Return the (x, y) coordinate for the center point of the cell that contains the specified text.  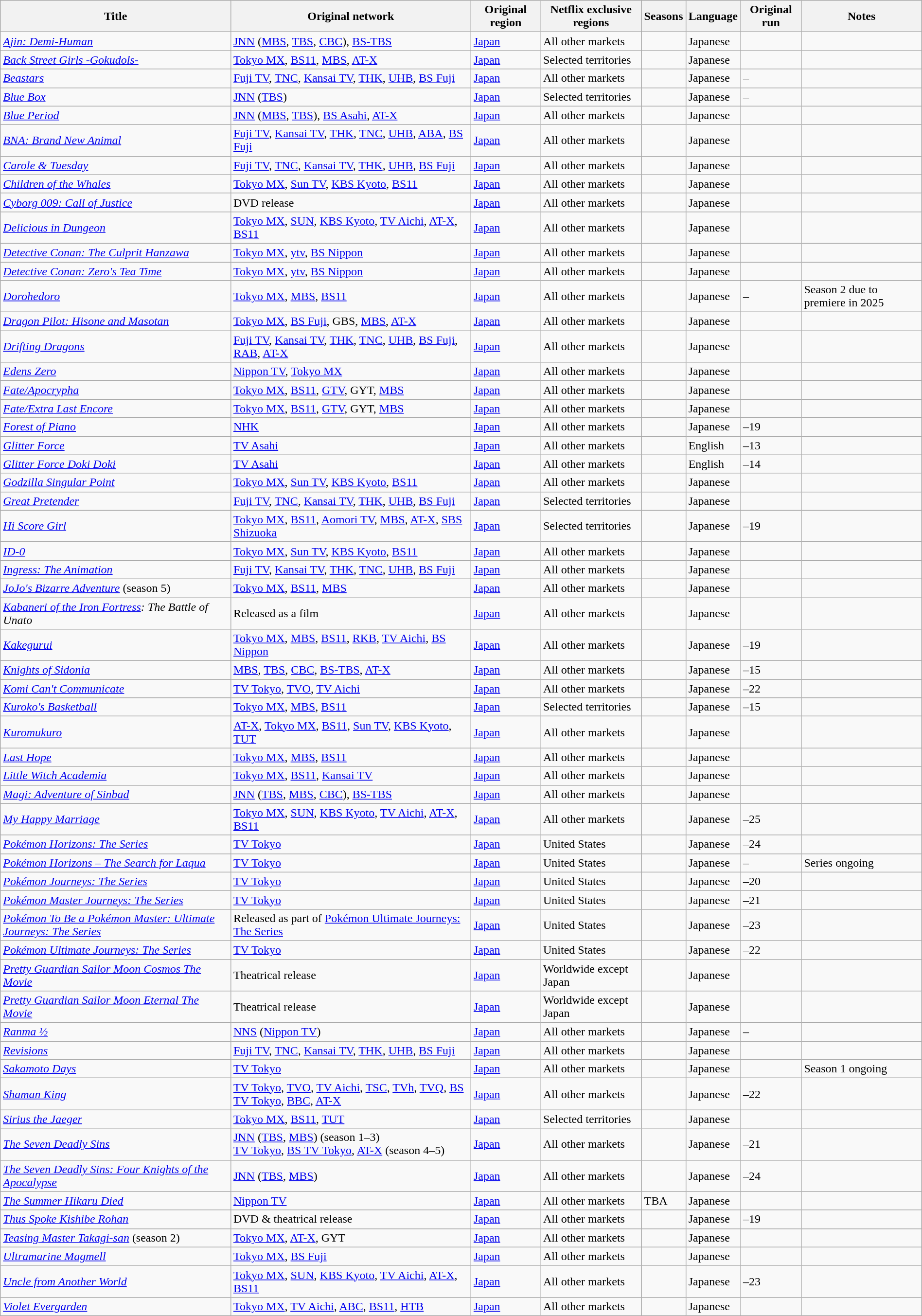
The Summer Hikaru Died (116, 1201)
Season 1 ongoing (862, 1069)
Tokyo MX, BS11, TUT (351, 1119)
Delicious in Dungeon (116, 228)
JNN (TBS) (351, 97)
Ultramarine Magmell (116, 1256)
Tokyo MX, TV Aichi, ABC, BS11, HTB (351, 1306)
Pokémon Horizons: The Series (116, 844)
JNN (TBS, MBS) (season 1–3) TV Tokyo, BS TV Tokyo, AT-X (season 4–5) (351, 1144)
Last Hope (116, 757)
Blue Period (116, 115)
Fuji TV, Kansai TV, THK, TNC, UHB, BS Fuji, RAB, AT-X (351, 346)
Great Pretender (116, 501)
BNA: Brand New Animal (116, 140)
Dorohedoro (116, 297)
Fate/Extra Last Encore (116, 409)
Beastars (116, 78)
Season 2 due to premiere in 2025 (862, 297)
Pokémon Journeys: The Series (116, 881)
Pokémon To Be a Pokémon Master: Ultimate Journeys: The Series (116, 925)
JNN (TBS, MBS) (351, 1176)
My Happy Marriage (116, 819)
Nippon TV, Tokyo MX (351, 372)
DVD & theatrical release (351, 1219)
Kabaneri of the Iron Fortress: The Battle of Unato (116, 613)
The Seven Deadly Sins: Four Knights of the Apocalypse (116, 1176)
Pokémon Master Journeys: The Series (116, 900)
Teasing Master Takagi-san (season 2) (116, 1238)
Tokyo MX, BS11, Aomori TV, MBS, AT-X, SBS Shizuoka (351, 526)
AT-X, Tokyo MX, BS11, Sun TV, KBS Kyoto, TUT (351, 732)
Original region (506, 17)
Forest of Piano (116, 427)
The Seven Deadly Sins (116, 1144)
Kuromukuro (116, 732)
Nippon TV (351, 1201)
Little Witch Academia (116, 776)
Shaman King (116, 1094)
Edens Zero (116, 372)
Blue Box (116, 97)
Thus Spoke Kishibe Rohan (116, 1219)
NNS (Nippon TV) (351, 1032)
Uncle from Another World (116, 1281)
Glitter Force (116, 445)
Back Street Girls -Gokudols- (116, 60)
Original run (771, 17)
JoJo's Bizarre Adventure (season 5) (116, 588)
Released as part of Pokémon Ultimate Journeys: The Series (351, 925)
Carole & Tuesday (116, 165)
Notes (862, 17)
Kakegurui (116, 645)
Tokyo MX, BS11, MBS (351, 588)
Sakamoto Days (116, 1069)
Kuroko's Basketball (116, 707)
Hi Score Girl (116, 526)
Language (713, 17)
–14 (771, 464)
Drifting Dragons (116, 346)
–20 (771, 881)
Godzilla Singular Point (116, 482)
NHK (351, 427)
Pokémon Horizons – The Search for Laqua (116, 863)
JNN (MBS, TBS, CBC), BS-TBS (351, 41)
TV Tokyo, TVO, TV Aichi, TSC, TVh, TVQ, BS TV Tokyo, BBC, AT-X (351, 1094)
Pokémon Ultimate Journeys: The Series (116, 950)
Komi Can't Communicate (116, 689)
Seasons (663, 17)
TBA (663, 1201)
Violet Evergarden (116, 1306)
Revisions (116, 1050)
TV Tokyo, TVO, TV Aichi (351, 689)
Netflix exclusive regions (591, 17)
Tokyo MX, BS Fuji, GBS, MBS, AT-X (351, 321)
Tokyo MX, BS11, Kansai TV (351, 776)
Cyborg 009: Call of Justice (116, 202)
Original network (351, 17)
–13 (771, 445)
Released as a film (351, 613)
Tokyo MX, BS Fuji (351, 1256)
Pretty Guardian Sailor Moon Eternal The Movie (116, 1007)
JNN (MBS, TBS), BS Asahi, AT-X (351, 115)
ID-0 (116, 551)
Magi: Adventure of Sinbad (116, 794)
Title (116, 17)
Dragon Pilot: Hisone and Masotan (116, 321)
JNN (TBS, MBS, CBC), BS-TBS (351, 794)
–25 (771, 819)
Ingress: The Animation (116, 569)
Fuji TV, Kansai TV, THK, TNC, UHB, BS Fuji (351, 569)
Ranma ½ (116, 1032)
Tokyo MX, BS11, MBS, AT-X (351, 60)
Glitter Force Doki Doki (116, 464)
DVD release (351, 202)
Tokyo MX, MBS, BS11, RKB, TV Aichi, BS Nippon (351, 645)
Ajin: Demi-Human (116, 41)
MBS, TBS, CBC, BS-TBS, AT-X (351, 670)
Knights of Sidonia (116, 670)
Detective Conan: Zero's Tea Time (116, 271)
Children of the Whales (116, 184)
Tokyo MX, AT-X, GYT (351, 1238)
Sirius the Jaeger (116, 1119)
Fate/Apocrypha (116, 390)
Series ongoing (862, 863)
Detective Conan: The Culprit Hanzawa (116, 252)
Pretty Guardian Sailor Moon Cosmos The Movie (116, 975)
Fuji TV, Kansai TV, THK, TNC, UHB, ABA, BS Fuji (351, 140)
